Provide the [x, y] coordinate of the cell's center where the given text is located.  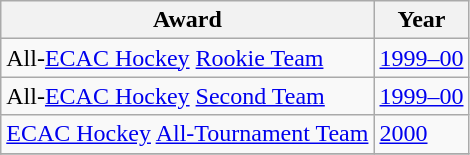
All-ECAC Hockey Rookie Team [188, 58]
All-ECAC Hockey Second Team [188, 96]
ECAC Hockey All-Tournament Team [188, 134]
Year [422, 20]
Award [188, 20]
2000 [422, 134]
